From the cell containing the given text, extract its center point as [X, Y] coordinate. 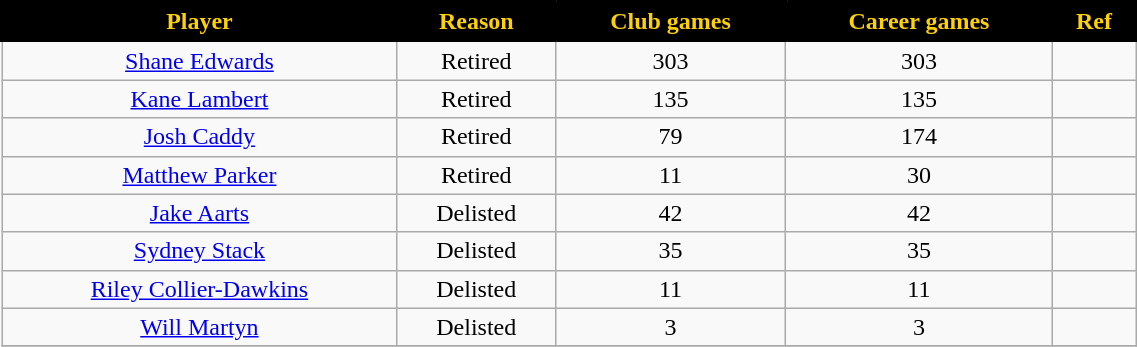
Matthew Parker [200, 175]
Josh Caddy [200, 137]
Shane Edwards [200, 60]
30 [919, 175]
Sydney Stack [200, 251]
Player [200, 22]
Kane Lambert [200, 99]
Club games [670, 22]
Riley Collier-Dawkins [200, 289]
Reason [476, 22]
174 [919, 137]
Jake Aarts [200, 213]
Will Martyn [200, 327]
79 [670, 137]
Career games [919, 22]
Ref [1094, 22]
